From the cell containing the given text, extract its center point as [x, y] coordinate. 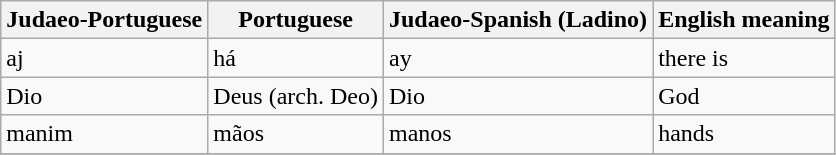
ay [518, 58]
manim [104, 134]
Judaeo-Portuguese [104, 20]
mãos [296, 134]
aj [104, 58]
Deus (arch. Deo) [296, 96]
God [744, 96]
English meaning [744, 20]
manos [518, 134]
Portuguese [296, 20]
hands [744, 134]
há [296, 58]
there is [744, 58]
Judaeo-Spanish (Ladino) [518, 20]
